Output the [x, y] coordinate of the center of the cell containing the given text.  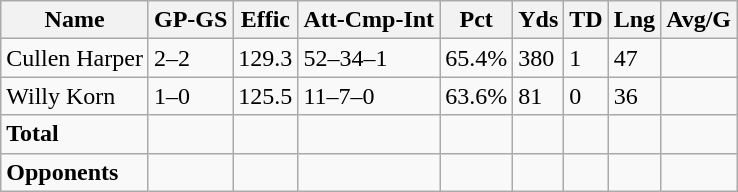
1 [586, 58]
TD [586, 20]
47 [634, 58]
Total [75, 134]
36 [634, 96]
129.3 [266, 58]
1–0 [190, 96]
Pct [476, 20]
Willy Korn [75, 96]
Name [75, 20]
2–2 [190, 58]
52–34–1 [369, 58]
Cullen Harper [75, 58]
63.6% [476, 96]
Att-Cmp-Int [369, 20]
Effic [266, 20]
11–7–0 [369, 96]
81 [538, 96]
Yds [538, 20]
380 [538, 58]
Lng [634, 20]
Opponents [75, 172]
125.5 [266, 96]
Avg/G [699, 20]
65.4% [476, 58]
0 [586, 96]
GP-GS [190, 20]
